From the cell containing the given text, extract its center point as [x, y] coordinate. 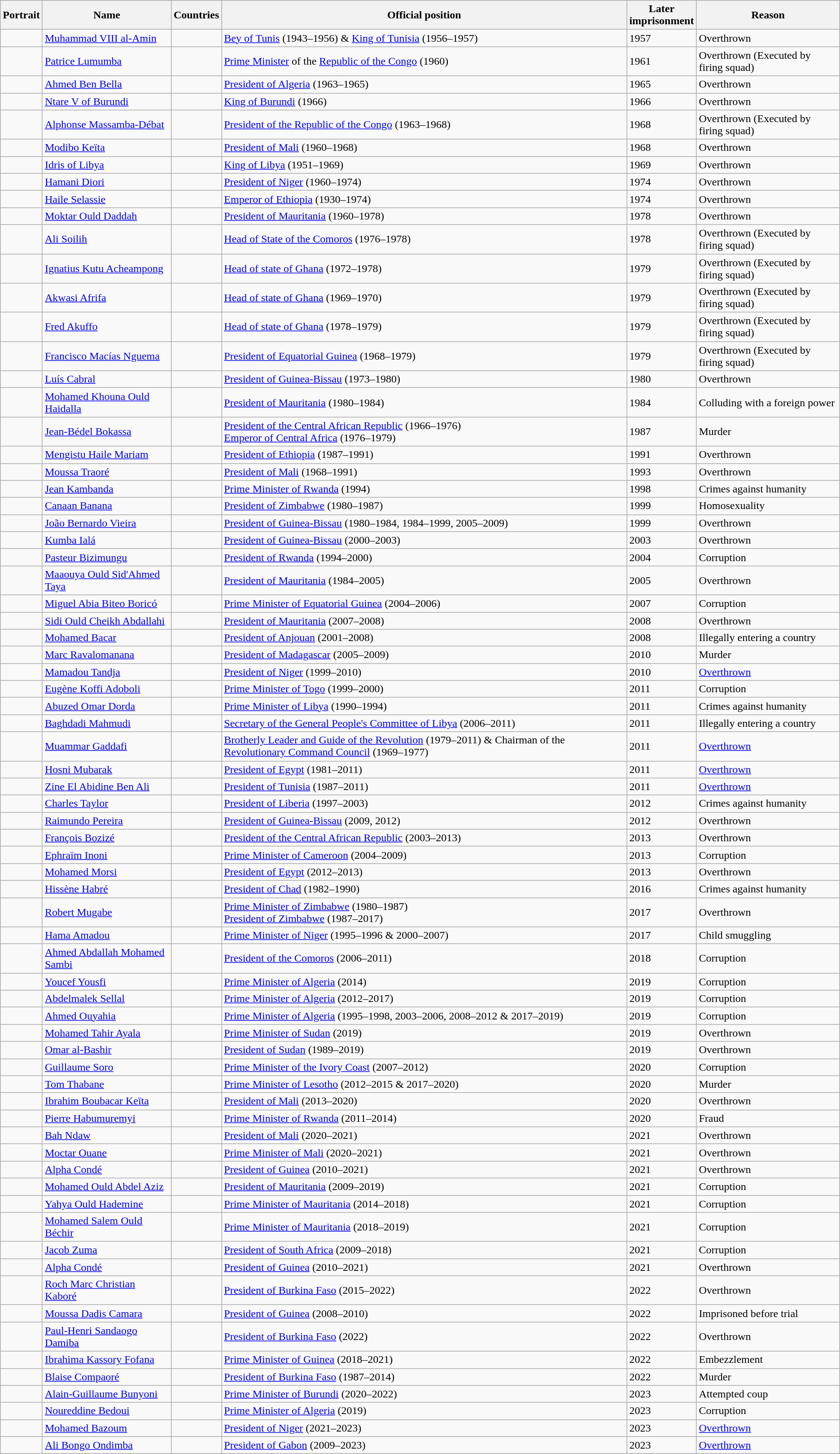
Moussa Dadis Camara [107, 1313]
Prime Minister of Libya (1990–1994) [424, 706]
Secretary of the General People's Committee of Libya (2006–2011) [424, 723]
Prime Minister of Algeria (2019) [424, 1411]
President of Mali (2013–2020) [424, 1101]
Noureddine Bedoui [107, 1411]
Alain-Guillaume Bunyoni [107, 1394]
Charles Taylor [107, 804]
Fraud [768, 1118]
Prime Minister of Mali (2020–2021) [424, 1152]
Tom Thabane [107, 1084]
Official position [424, 15]
Prime Minister of Togo (1999–2000) [424, 689]
1987 [661, 432]
Prime Minister of Niger (1995–1996 & 2000–2007) [424, 936]
Prime Minister of Mauritania (2018–2019) [424, 1227]
Name [107, 15]
President of South Africa (2009–2018) [424, 1250]
1969 [661, 165]
Yahya Ould Hademine [107, 1204]
1980 [661, 379]
Mohamed Khouna Ould Haidalla [107, 402]
Ignatius Kutu Acheampong [107, 268]
Luís Cabral [107, 379]
President of the Central African Republic (2003–2013) [424, 838]
Jean-Bédel Bokassa [107, 432]
Moussa Traoré [107, 472]
President of the Central African Republic (1966–1976)Emperor of Central Africa (1976–1979) [424, 432]
Patrice Lumumba [107, 61]
Sidi Ould Cheikh Abdallahi [107, 621]
Zine El Abidine Ben Ali [107, 786]
Mohamed Morsi [107, 872]
Fred Akuffo [107, 327]
Roch Marc Christian Kaboré [107, 1290]
Ntare V of Burundi [107, 101]
Moctar Ouane [107, 1152]
Abuzed Omar Dorda [107, 706]
King of Libya (1951–1969) [424, 165]
Ahmed Ben Bella [107, 84]
Bah Ndaw [107, 1135]
Mohamed Ould Abdel Aziz [107, 1186]
1966 [661, 101]
President of Mauritania (2009–2019) [424, 1186]
President of Burkina Faso (1987–2014) [424, 1377]
Baghdadi Mahmudi [107, 723]
Canaan Banana [107, 506]
Prime Minister of Cameroon (2004–2009) [424, 855]
Alphonse Massamba-Débat [107, 125]
Youcef Yousfi [107, 982]
Maaouya Ould Sid'Ahmed Taya [107, 580]
Ahmed Ouyahia [107, 1016]
João Bernardo Vieira [107, 523]
Guillaume Soro [107, 1067]
Francisco Macías Nguema [107, 356]
President of Niger (2021–2023) [424, 1428]
Ibrahim Boubacar Keïta [107, 1101]
President of Mali (1968–1991) [424, 472]
2003 [661, 540]
Idris of Libya [107, 165]
Akwasi Afrifa [107, 298]
Kumba Ialá [107, 540]
President of Chad (1982–1990) [424, 889]
Prime Minister of the Ivory Coast (2007–2012) [424, 1067]
President of Sudan (1989–2019) [424, 1050]
Prime Minister of Burundi (2020–2022) [424, 1394]
2007 [661, 603]
Ali Bongo Ondimba [107, 1445]
President of the Republic of the Congo (1963–1968) [424, 125]
Prime Minister of Rwanda (2011–2014) [424, 1118]
President of Rwanda (1994–2000) [424, 557]
President of Egypt (1981–2011) [424, 769]
1965 [661, 84]
François Bozizé [107, 838]
President of Anjouan (2001–2008) [424, 638]
Prime Minister of Mauritania (2014–2018) [424, 1204]
President of Gabon (2009–2023) [424, 1445]
Prime Minister of Guinea (2018–2021) [424, 1360]
Mamadou Tandja [107, 672]
Prime Minister of the Republic of the Congo (1960) [424, 61]
Abdelmalek Sellal [107, 999]
Prime Minister of Algeria (2014) [424, 982]
President of Madagascar (2005–2009) [424, 655]
1961 [661, 61]
President of Guinea-Bissau (2000–2003) [424, 540]
Ahmed Abdallah Mohamed Sambi [107, 959]
2005 [661, 580]
Blaise Compaoré [107, 1377]
Ibrahima Kassory Fofana [107, 1360]
President of Guinea-Bissau (1980–1984, 1984–1999, 2005–2009) [424, 523]
Haile Selassie [107, 199]
Mengistu Haile Mariam [107, 455]
President of Niger (1999–2010) [424, 672]
Pierre Habumuremyi [107, 1118]
President of Niger (1960–1974) [424, 182]
Eugène Koffi Adoboli [107, 689]
President of Burkina Faso (2022) [424, 1337]
President of Mali (2020–2021) [424, 1135]
Modibo Keïta [107, 148]
Head of state of Ghana (1969–1970) [424, 298]
Prime Minister of Rwanda (1994) [424, 489]
President of Egypt (2012–2013) [424, 872]
President of Algeria (1963–1965) [424, 84]
Jacob Zuma [107, 1250]
Hama Amadou [107, 936]
Robert Mugabe [107, 912]
Prime Minister of Sudan (2019) [424, 1033]
1991 [661, 455]
President of Mauritania (1960–1978) [424, 216]
President of Mauritania (1984–2005) [424, 580]
Prime Minister of Zimbabwe (1980–1987)President of Zimbabwe (1987–2017) [424, 912]
Mohamed Tahir Ayala [107, 1033]
President of Liberia (1997–2003) [424, 804]
Emperor of Ethiopia (1930–1974) [424, 199]
Imprisoned before trial [768, 1313]
Brotherly Leader and Guide of the Revolution (1979–2011) & Chairman of the Revolutionary Command Council (1969–1977) [424, 746]
President of Mali (1960–1968) [424, 148]
Prime Minister of Algeria (2012–2017) [424, 999]
President of Guinea-Bissau (2009, 2012) [424, 821]
President of Tunisia (1987–2011) [424, 786]
Colluding with a foreign power [768, 402]
Reason [768, 15]
Marc Ravalomanana [107, 655]
1993 [661, 472]
1984 [661, 402]
2004 [661, 557]
Portrait [22, 15]
Paul-Henri Sandaogo Damiba [107, 1337]
President of Mauritania (2007–2008) [424, 621]
Pasteur Bizimungu [107, 557]
1957 [661, 38]
Hissène Habré [107, 889]
Prime Minister of Algeria (1995–1998, 2003–2006, 2008–2012 & 2017–2019) [424, 1016]
President of Guinea (2008–2010) [424, 1313]
Embezzlement [768, 1360]
President of Zimbabwe (1980–1987) [424, 506]
Bey of Tunis (1943–1956) & King of Tunisia (1956–1957) [424, 38]
President of Mauritania (1980–1984) [424, 402]
Mohamed Bacar [107, 638]
Muhammad VIII al-Amin [107, 38]
Hosni Mubarak [107, 769]
Prime Minister of Lesotho (2012–2015 & 2017–2020) [424, 1084]
President of Burkina Faso (2015–2022) [424, 1290]
Jean Kambanda [107, 489]
Raimundo Pereira [107, 821]
Miguel Abia Biteo Boricó [107, 603]
Head of state of Ghana (1978–1979) [424, 327]
President of Equatorial Guinea (1968–1979) [424, 356]
1998 [661, 489]
Laterimprisonment [661, 15]
Mohamed Bazoum [107, 1428]
2016 [661, 889]
Hamani Diori [107, 182]
Head of state of Ghana (1972–1978) [424, 268]
Prime Minister of Equatorial Guinea (2004–2006) [424, 603]
Attempted coup [768, 1394]
President of the Comoros (2006–2011) [424, 959]
Mohamed Salem Ould Béchir [107, 1227]
Ali Soilih [107, 239]
Child smuggling [768, 936]
Head of State of the Comoros (1976–1978) [424, 239]
President of Ethiopia (1987–1991) [424, 455]
Omar al-Bashir [107, 1050]
2018 [661, 959]
Muammar Gaddafi [107, 746]
King of Burundi (1966) [424, 101]
Moktar Ould Daddah [107, 216]
Countries [196, 15]
President of Guinea-Bissau (1973–1980) [424, 379]
Ephraïm Inoni [107, 855]
Homosexuality [768, 506]
